Detect which cell encompasses the target text, then output its (X, Y) center coordinate. 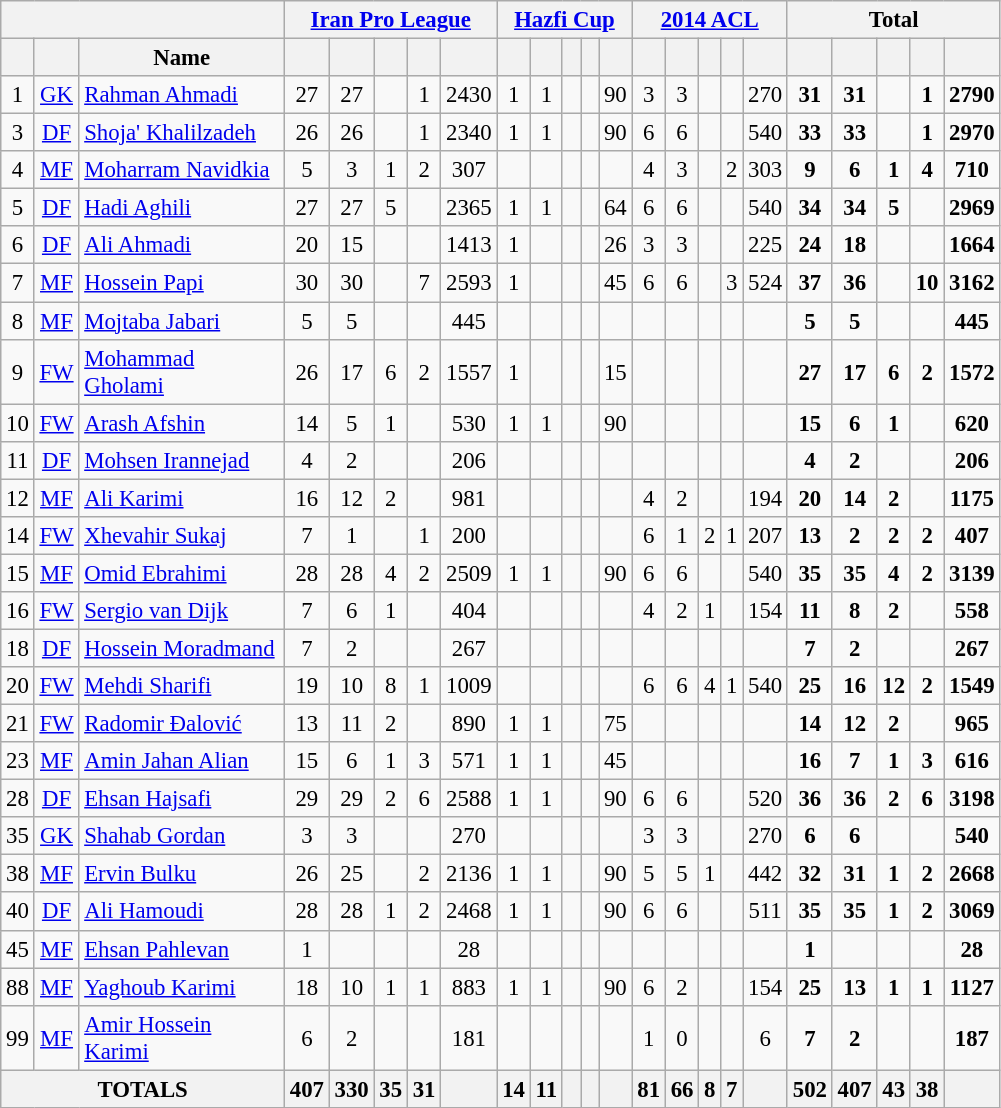
3069 (972, 912)
558 (972, 611)
710 (972, 170)
40 (18, 912)
2593 (469, 283)
Arash Afshin (182, 423)
24 (810, 245)
2668 (972, 874)
2790 (972, 95)
965 (972, 724)
2430 (469, 95)
Ehsan Pahlevan (182, 949)
Radomir Đalović (182, 724)
1557 (469, 372)
Hossein Papi (182, 283)
Mohsen Irannejad (182, 460)
571 (469, 761)
0 (682, 1038)
81 (648, 1089)
1127 (972, 987)
43 (894, 1089)
1175 (972, 498)
Amir Hossein Karimi (182, 1038)
2588 (469, 799)
3162 (972, 283)
330 (352, 1089)
2136 (469, 874)
200 (469, 536)
Ehsan Hajsafi (182, 799)
2509 (469, 573)
2468 (469, 912)
TOTALS (143, 1089)
1664 (972, 245)
Total (893, 20)
Shahab Gordan (182, 836)
Shoja' Khalilzadeh (182, 133)
2365 (469, 208)
1009 (469, 686)
Amin Jahan Alian (182, 761)
3198 (972, 799)
19 (306, 686)
502 (810, 1089)
Xhevahir Sukaj (182, 536)
64 (616, 208)
Ali Hamoudi (182, 912)
37 (810, 283)
303 (766, 170)
66 (682, 1089)
1413 (469, 245)
Ali Karimi (182, 498)
883 (469, 987)
2969 (972, 208)
194 (766, 498)
Rahman Ahmadi (182, 95)
Name (182, 58)
88 (18, 987)
Ervin Bulku (182, 874)
Iran Pro League (390, 20)
187 (972, 1038)
Mojtaba Jabari (182, 321)
2340 (469, 133)
99 (18, 1038)
1549 (972, 686)
225 (766, 245)
307 (469, 170)
Hossein Moradmand (182, 648)
1572 (972, 372)
Sergio van Dijk (182, 611)
181 (469, 1038)
2970 (972, 133)
Mohammad Gholami (182, 372)
524 (766, 283)
2014 ACL (710, 20)
620 (972, 423)
75 (616, 724)
Moharram Navidkia (182, 170)
Omid Ebrahimi (182, 573)
Ali Ahmadi (182, 245)
Hadi Aghili (182, 208)
3139 (972, 573)
Mehdi Sharifi (182, 686)
Hazfi Cup (564, 20)
32 (810, 874)
890 (469, 724)
442 (766, 874)
207 (766, 536)
520 (766, 799)
511 (766, 912)
21 (18, 724)
404 (469, 611)
23 (18, 761)
530 (469, 423)
Yaghoub Karimi (182, 987)
616 (972, 761)
981 (469, 498)
